From the cell containing the given text, extract its center point as (X, Y) coordinate. 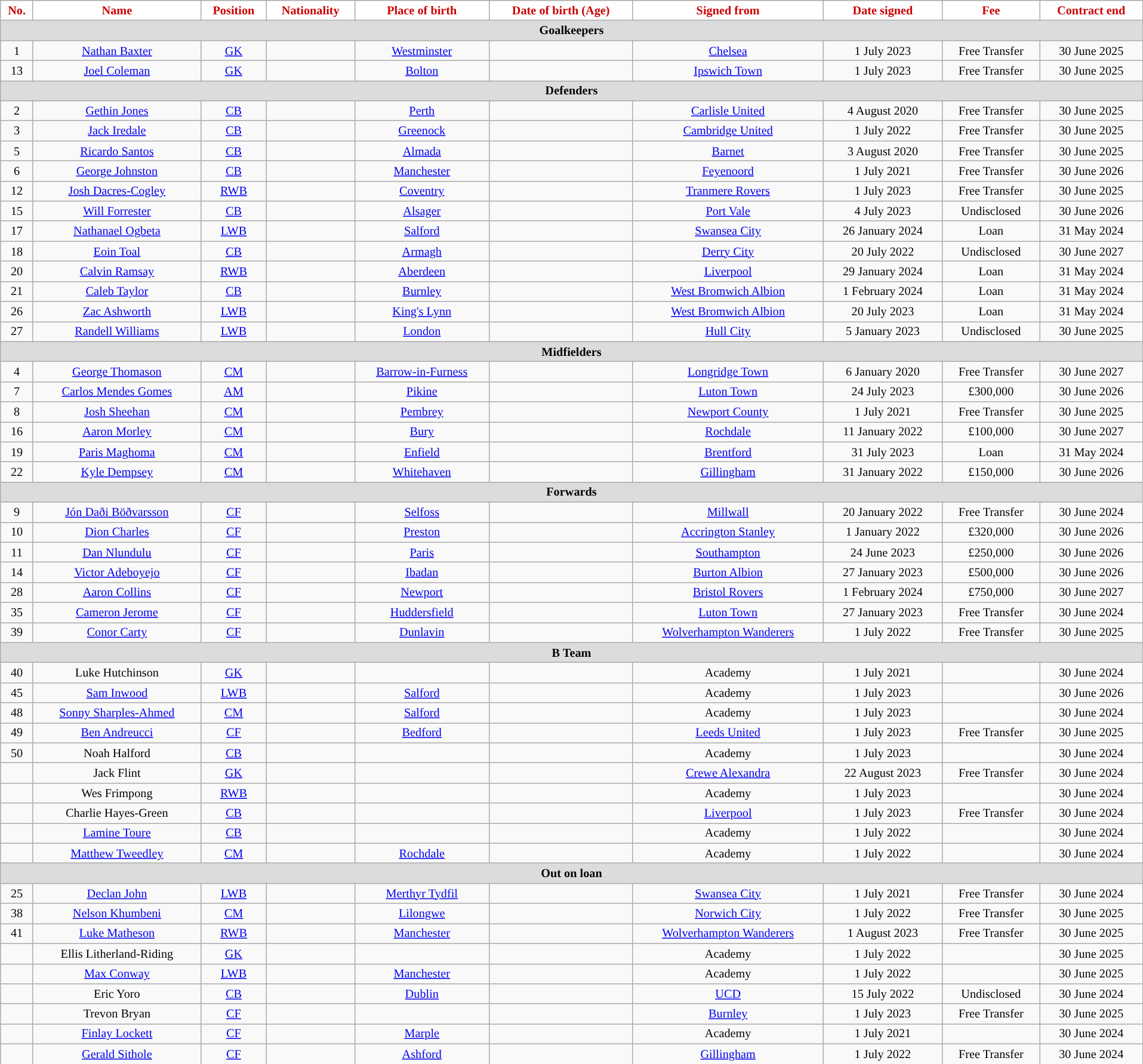
3 August 2020 (882, 151)
Ben Andreucci (117, 733)
49 (17, 733)
AM (233, 392)
5 (17, 151)
Chelsea (728, 50)
Alsager (422, 211)
12 (17, 191)
3 (17, 131)
1 January 2022 (882, 532)
Cameron Jerome (117, 613)
Goalkeepers (572, 30)
Name (117, 10)
35 (17, 613)
Ellis Litherland-Riding (117, 954)
Almada (422, 151)
Zac Ashworth (117, 311)
Merthyr Tydfil (422, 893)
2 (17, 110)
Victor Adeboyejo (117, 572)
Perth (422, 110)
Date signed (882, 10)
40 (17, 672)
Cambridge United (728, 131)
Newport County (728, 411)
41 (17, 933)
Dan Nlundulu (117, 552)
Port Vale (728, 211)
£500,000 (991, 572)
18 (17, 251)
Joel Coleman (117, 70)
27 (17, 331)
Conor Carty (117, 632)
10 (17, 532)
Kyle Dempsey (117, 472)
UCD (728, 994)
1 (17, 50)
1 August 2023 (882, 933)
7 (17, 392)
No. (17, 10)
26 January 2024 (882, 231)
Southampton (728, 552)
4 August 2020 (882, 110)
B Team (572, 653)
London (422, 331)
£100,000 (991, 432)
Fee (991, 10)
King's Lynn (422, 311)
Derry City (728, 251)
Millwall (728, 512)
15 July 2022 (882, 994)
4 (17, 371)
£300,000 (991, 392)
Aberdeen (422, 271)
9 (17, 512)
Sonny Sharples-Ahmed (117, 713)
Position (233, 10)
16 (17, 432)
Josh Sheehan (117, 411)
Barnet (728, 151)
Eoin Toal (117, 251)
Huddersfield (422, 613)
20 January 2022 (882, 512)
Jack Flint (117, 773)
24 June 2023 (882, 552)
14 (17, 572)
38 (17, 914)
Dunlavin (422, 632)
Ibadan (422, 572)
Tranmere Rovers (728, 191)
Date of birth (Age) (561, 10)
Bedford (422, 733)
Declan John (117, 893)
22 (17, 472)
Ipswich Town (728, 70)
31 January 2022 (882, 472)
Norwich City (728, 914)
Pembrey (422, 411)
11 January 2022 (882, 432)
6 January 2020 (882, 371)
Bolton (422, 70)
20 July 2022 (882, 251)
Pikine (422, 392)
£750,000 (991, 592)
£320,000 (991, 532)
Carlisle United (728, 110)
Gethin Jones (117, 110)
Randell Williams (117, 331)
19 (17, 452)
13 (17, 70)
Greenock (422, 131)
4 July 2023 (882, 211)
Nelson Khumbeni (117, 914)
Charlie Hayes-Green (117, 813)
Preston (422, 532)
Enfield (422, 452)
Sam Inwood (117, 693)
Noah Halford (117, 753)
Midfielders (572, 352)
Longridge Town (728, 371)
Feyenoord (728, 171)
29 January 2024 (882, 271)
17 (17, 231)
Out on loan (572, 873)
Contract end (1091, 10)
Burton Albion (728, 572)
21 (17, 291)
Bristol Rovers (728, 592)
Luke Matheson (117, 933)
Newport (422, 592)
George Johnston (117, 171)
Crewe Alexandra (728, 773)
Lamine Toure (117, 833)
Hull City (728, 331)
Selfoss (422, 512)
Dion Charles (117, 532)
Coventry (422, 191)
Gerald Sithole (117, 1054)
£150,000 (991, 472)
Westminster (422, 50)
20 July 2023 (882, 311)
11 (17, 552)
Aaron Morley (117, 432)
Finlay Lockett (117, 1034)
31 July 2023 (882, 452)
Place of birth (422, 10)
Jack Iredale (117, 131)
6 (17, 171)
5 January 2023 (882, 331)
Carlos Mendes Gomes (117, 392)
8 (17, 411)
Marple (422, 1034)
Wes Frimpong (117, 793)
48 (17, 713)
28 (17, 592)
Luke Hutchinson (117, 672)
Ricardo Santos (117, 151)
Nationality (310, 10)
Trevon Bryan (117, 1014)
Armagh (422, 251)
Nathan Baxter (117, 50)
Will Forrester (117, 211)
22 August 2023 (882, 773)
Paris (422, 552)
Ashford (422, 1054)
Nathanael Ogbeta (117, 231)
Jón Daði Böðvarsson (117, 512)
Brentford (728, 452)
20 (17, 271)
Josh Dacres-Cogley (117, 191)
Whitehaven (422, 472)
Bury (422, 432)
Calvin Ramsay (117, 271)
Aaron Collins (117, 592)
24 July 2023 (882, 392)
Leeds United (728, 733)
£250,000 (991, 552)
25 (17, 893)
George Thomason (117, 371)
Matthew Tweedley (117, 853)
Caleb Taylor (117, 291)
50 (17, 753)
Eric Yoro (117, 994)
Barrow-in-Furness (422, 371)
39 (17, 632)
Dublin (422, 994)
Forwards (572, 492)
26 (17, 311)
Paris Maghoma (117, 452)
Signed from (728, 10)
15 (17, 211)
45 (17, 693)
Lilongwe (422, 914)
Accrington Stanley (728, 532)
Defenders (572, 91)
Max Conway (117, 974)
